Find where the given text appears and provide that cell's center as (X, Y) coordinate. 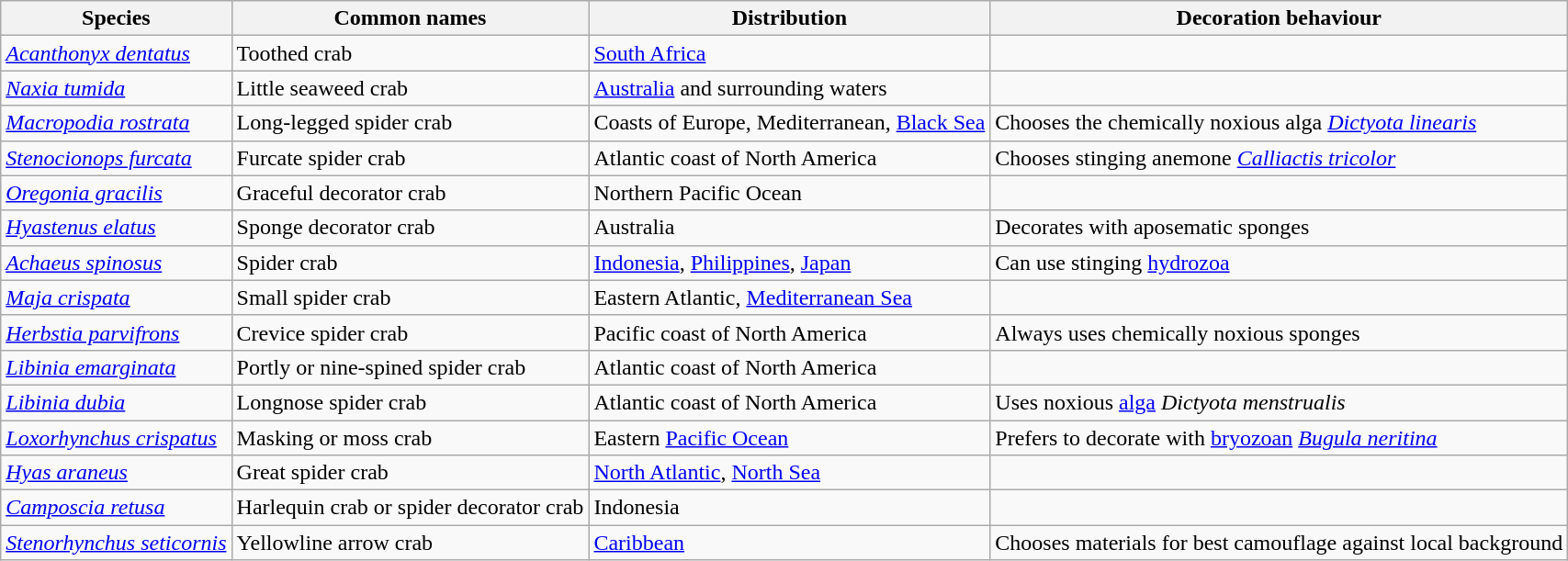
Maja crispata (116, 297)
Oregonia gracilis (116, 193)
Masking or moss crab (410, 438)
Species (116, 18)
Decorates with aposematic sponges (1279, 228)
Caribbean (790, 543)
Always uses chemically noxious sponges (1279, 332)
Yellowline arrow crab (410, 543)
Toothed crab (410, 53)
Australia (790, 228)
Stenocionops furcata (116, 158)
Herbstia parvifrons (116, 332)
Acanthonyx dentatus (116, 53)
Hyas araneus (116, 473)
Camposcia retusa (116, 508)
Northern Pacific Ocean (790, 193)
Eastern Pacific Ocean (790, 438)
Spider crab (410, 263)
Can use stinging hydrozoa (1279, 263)
Indonesia (790, 508)
North Atlantic, North Sea (790, 473)
Long-legged spider crab (410, 123)
Stenorhynchus seticornis (116, 543)
Pacific coast of North America (790, 332)
Naxia tumida (116, 88)
Loxorhynchus crispatus (116, 438)
Hyastenus elatus (116, 228)
Chooses stinging anemone Calliactis tricolor (1279, 158)
Achaeus spinosus (116, 263)
Small spider crab (410, 297)
Furcate spider crab (410, 158)
Libinia emarginata (116, 367)
Libinia dubia (116, 402)
Chooses the chemically noxious alga Dictyota linearis (1279, 123)
Great spider crab (410, 473)
Longnose spider crab (410, 402)
Little seaweed crab (410, 88)
Decoration behaviour (1279, 18)
Distribution (790, 18)
Indonesia, Philippines, Japan (790, 263)
Crevice spider crab (410, 332)
Common names (410, 18)
Eastern Atlantic, Mediterranean Sea (790, 297)
Uses noxious alga Dictyota menstrualis (1279, 402)
Portly or nine-spined spider crab (410, 367)
Chooses materials for best camouflage against local background (1279, 543)
Prefers to decorate with bryozoan Bugula neritina (1279, 438)
Macropodia rostrata (116, 123)
Australia and surrounding waters (790, 88)
Coasts of Europe, Mediterranean, Black Sea (790, 123)
South Africa (790, 53)
Sponge decorator crab (410, 228)
Harlequin crab or spider decorator crab (410, 508)
Graceful decorator crab (410, 193)
